Return (X, Y) of the center of cell containing provided text 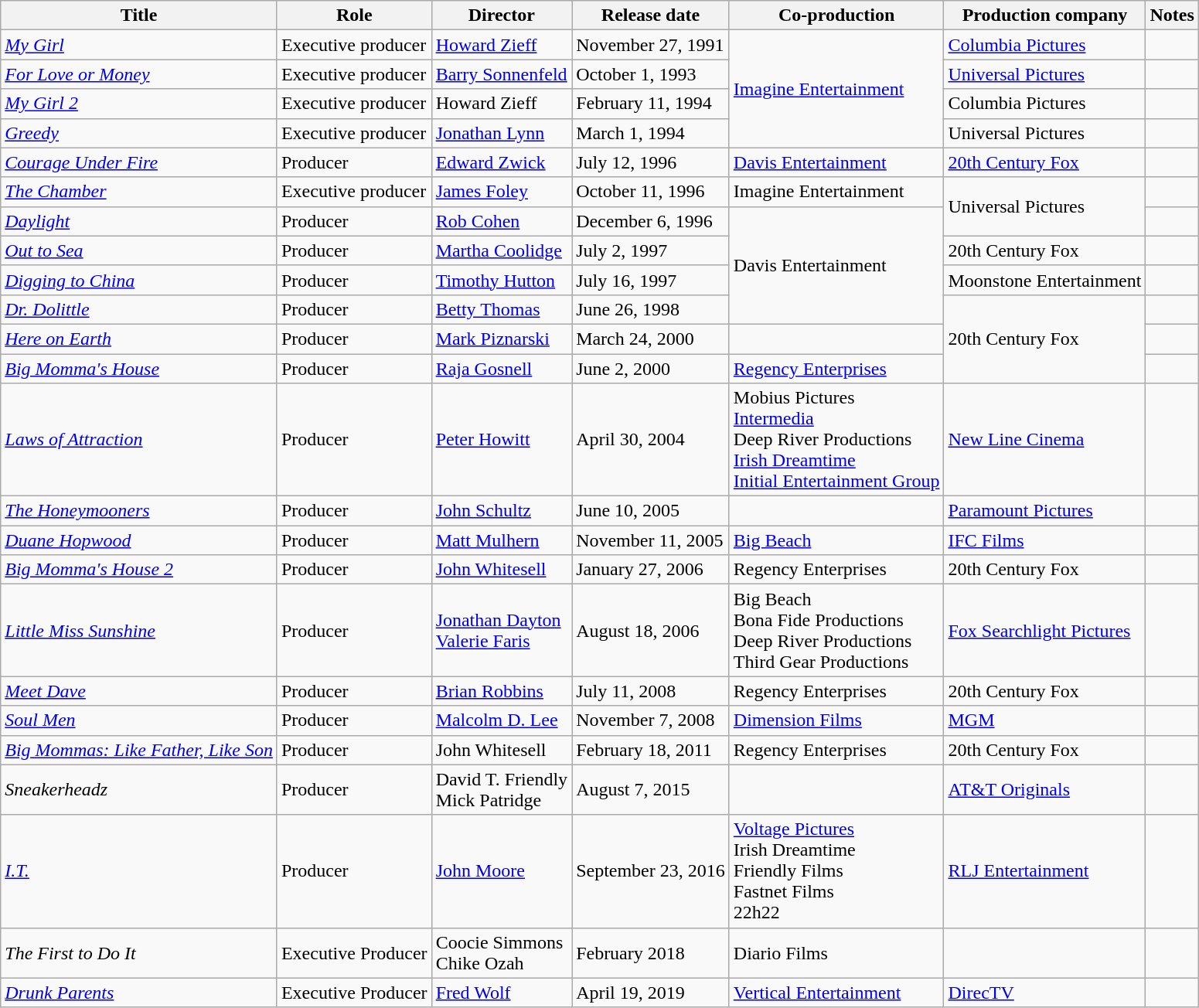
July 11, 2008 (651, 691)
Fox Searchlight Pictures (1045, 631)
February 18, 2011 (651, 750)
Out to Sea (139, 250)
Jonathan DaytonValerie Faris (502, 631)
February 11, 1994 (651, 104)
April 19, 2019 (651, 993)
Dimension Films (836, 720)
November 11, 2005 (651, 540)
Barry Sonnenfeld (502, 74)
Vertical Entertainment (836, 993)
Big BeachBona Fide ProductionsDeep River ProductionsThird Gear Productions (836, 631)
Moonstone Entertainment (1045, 280)
Voltage PicturesIrish DreamtimeFriendly FilmsFastnet Films22h22 (836, 871)
February 2018 (651, 952)
Timothy Hutton (502, 280)
Digging to China (139, 280)
My Girl 2 (139, 104)
March 24, 2000 (651, 339)
I.T. (139, 871)
June 26, 1998 (651, 309)
Little Miss Sunshine (139, 631)
September 23, 2016 (651, 871)
March 1, 1994 (651, 133)
Title (139, 15)
IFC Films (1045, 540)
Big Momma's House 2 (139, 570)
Jonathan Lynn (502, 133)
Matt Mulhern (502, 540)
RLJ Entertainment (1045, 871)
Coocie SimmonsChike Ozah (502, 952)
July 2, 1997 (651, 250)
Malcolm D. Lee (502, 720)
Paramount Pictures (1045, 511)
Meet Dave (139, 691)
Mobius PicturesIntermediaDeep River ProductionsIrish DreamtimeInitial Entertainment Group (836, 440)
Rob Cohen (502, 221)
Fred Wolf (502, 993)
Raja Gosnell (502, 369)
The Honeymooners (139, 511)
Production company (1045, 15)
Diario Films (836, 952)
David T. FriendlyMick Patridge (502, 790)
Soul Men (139, 720)
Big Momma's House (139, 369)
June 10, 2005 (651, 511)
Martha Coolidge (502, 250)
January 27, 2006 (651, 570)
Co-production (836, 15)
For Love or Money (139, 74)
December 6, 1996 (651, 221)
New Line Cinema (1045, 440)
AT&T Originals (1045, 790)
Sneakerheadz (139, 790)
Big Mommas: Like Father, Like Son (139, 750)
August 18, 2006 (651, 631)
November 7, 2008 (651, 720)
June 2, 2000 (651, 369)
MGM (1045, 720)
Betty Thomas (502, 309)
Daylight (139, 221)
Laws of Attraction (139, 440)
My Girl (139, 45)
The First to Do It (139, 952)
Greedy (139, 133)
The Chamber (139, 192)
John Moore (502, 871)
October 11, 1996 (651, 192)
July 16, 1997 (651, 280)
October 1, 1993 (651, 74)
Peter Howitt (502, 440)
August 7, 2015 (651, 790)
Drunk Parents (139, 993)
Role (354, 15)
Release date (651, 15)
Dr. Dolittle (139, 309)
November 27, 1991 (651, 45)
Here on Earth (139, 339)
Courage Under Fire (139, 162)
Brian Robbins (502, 691)
Director (502, 15)
April 30, 2004 (651, 440)
James Foley (502, 192)
Notes (1172, 15)
Duane Hopwood (139, 540)
Mark Piznarski (502, 339)
DirecTV (1045, 993)
July 12, 1996 (651, 162)
Edward Zwick (502, 162)
John Schultz (502, 511)
Big Beach (836, 540)
